From the cell containing the given text, extract its center point as [X, Y] coordinate. 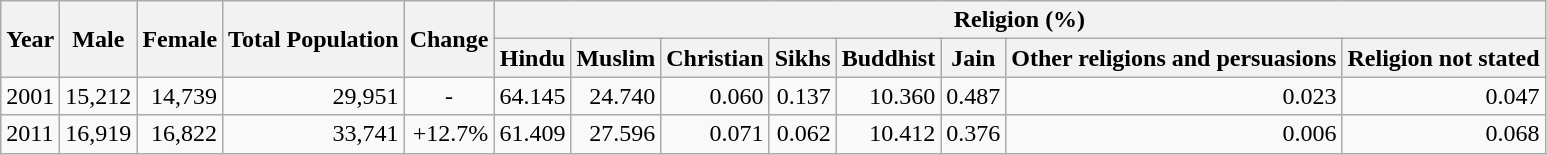
0.137 [802, 96]
2011 [30, 134]
Sikhs [802, 58]
Female [180, 39]
0.047 [1444, 96]
Buddhist [888, 58]
0.487 [974, 96]
15,212 [98, 96]
Hindu [532, 58]
0.376 [974, 134]
Total Population [314, 39]
24.740 [616, 96]
Christian [715, 58]
10.360 [888, 96]
Male [98, 39]
Year [30, 39]
33,741 [314, 134]
0.023 [1174, 96]
16,822 [180, 134]
- [449, 96]
0.068 [1444, 134]
Other religions and persuasions [1174, 58]
61.409 [532, 134]
10.412 [888, 134]
Muslim [616, 58]
14,739 [180, 96]
0.071 [715, 134]
+12.7% [449, 134]
0.006 [1174, 134]
0.060 [715, 96]
Religion not stated [1444, 58]
Religion (%) [1020, 20]
16,919 [98, 134]
64.145 [532, 96]
2001 [30, 96]
29,951 [314, 96]
Change [449, 39]
Jain [974, 58]
27.596 [616, 134]
0.062 [802, 134]
